Identify which cell holds the provided text, then report its (x, y) central coordinate. 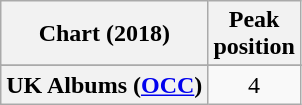
Peakposition (254, 34)
Chart (2018) (104, 34)
UK Albums (OCC) (104, 85)
4 (254, 85)
